Detect which cell encompasses the target text, then output its [X, Y] center coordinate. 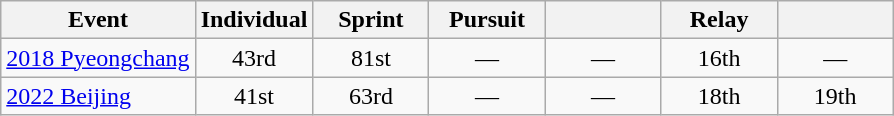
41st [254, 96]
81st [371, 58]
63rd [371, 96]
18th [719, 96]
Individual [254, 20]
19th [835, 96]
Sprint [371, 20]
Pursuit [487, 20]
Event [98, 20]
43rd [254, 58]
2018 Pyeongchang [98, 58]
16th [719, 58]
2022 Beijing [98, 96]
Relay [719, 20]
